Output the [x, y] coordinate of the center of the cell containing the given text.  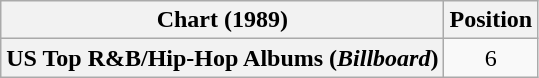
US Top R&B/Hip-Hop Albums (Billboard) [222, 58]
Chart (1989) [222, 20]
6 [491, 58]
Position [491, 20]
